Return (x, y) of the center of cell containing provided text 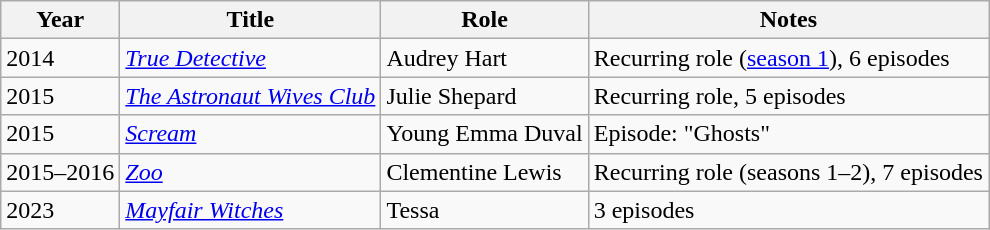
Episode: "Ghosts" (788, 134)
Title (250, 20)
Zoo (250, 172)
Role (484, 20)
Scream (250, 134)
True Detective (250, 58)
2014 (60, 58)
3 episodes (788, 210)
Clementine Lewis (484, 172)
The Astronaut Wives Club (250, 96)
Year (60, 20)
Recurring role, 5 episodes (788, 96)
Tessa (484, 210)
Recurring role (seasons 1–2), 7 episodes (788, 172)
Young Emma Duval (484, 134)
2023 (60, 210)
2015–2016 (60, 172)
Audrey Hart (484, 58)
Julie Shepard (484, 96)
Notes (788, 20)
Mayfair Witches (250, 210)
Recurring role (season 1), 6 episodes (788, 58)
